Identify which cell holds the provided text, then report its [x, y] central coordinate. 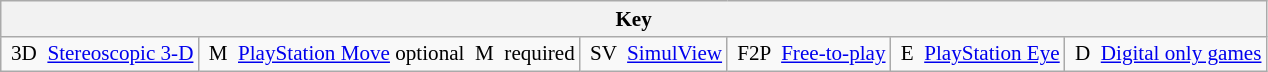
E PlayStation Eye [977, 54]
F2P Free-to-play [808, 54]
D Digital only games [1166, 54]
SV SimulView [654, 54]
M PlayStation Move optional M required [388, 54]
Key [634, 18]
3D Stereoscopic 3-D [100, 54]
